Detect which cell encompasses the target text, then output its [X, Y] center coordinate. 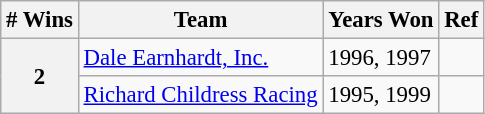
# Wins [40, 20]
2 [40, 76]
Dale Earnhardt, Inc. [200, 58]
Richard Childress Racing [200, 95]
1995, 1999 [381, 95]
1996, 1997 [381, 58]
Years Won [381, 20]
Ref [462, 20]
Team [200, 20]
